Pinpoint the cell where the given text exists, returning its (x, y) midpoint coordinate. 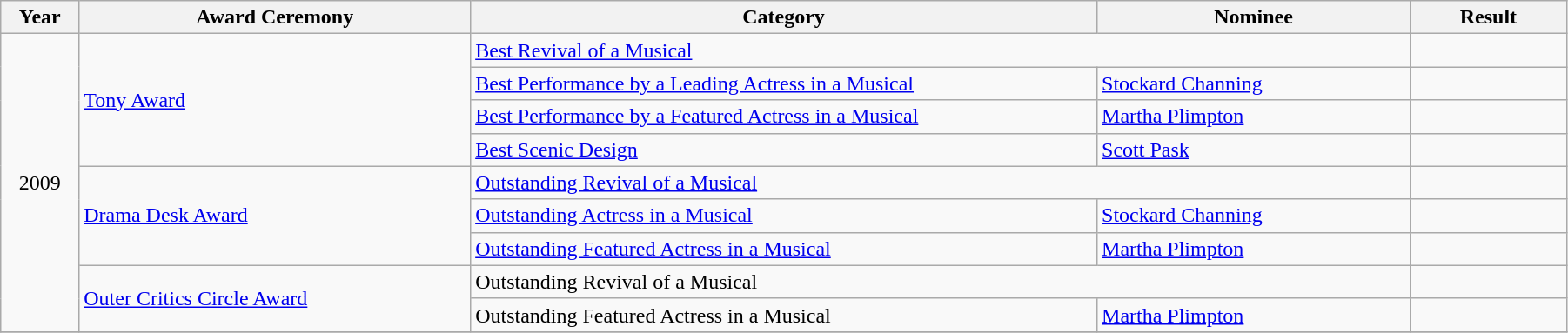
Scott Pask (1254, 150)
Tony Award (275, 100)
Outstanding Actress in a Musical (784, 216)
Best Scenic Design (784, 150)
Drama Desk Award (275, 216)
Best Performance by a Featured Actress in a Musical (784, 117)
Year (40, 17)
Best Performance by a Leading Actress in a Musical (784, 83)
Result (1488, 17)
Award Ceremony (275, 17)
Category (784, 17)
Outer Critics Circle Award (275, 298)
Nominee (1254, 17)
Best Revival of a Musical (941, 50)
2009 (40, 183)
